Scan for the cell matching the given text and deliver its (X, Y) coordinate at center. 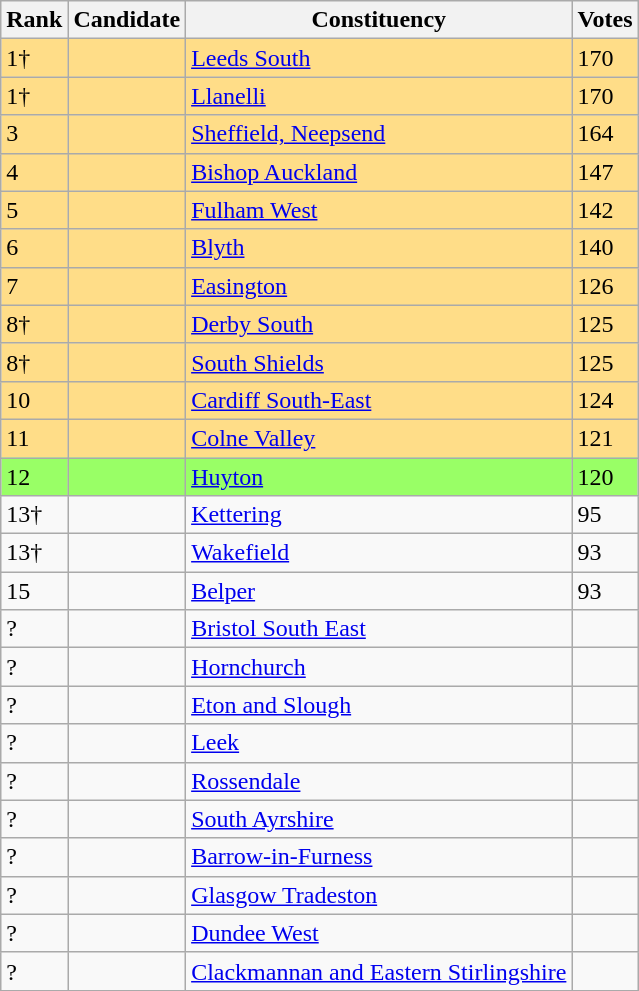
95 (605, 515)
126 (605, 286)
3 (34, 134)
120 (605, 477)
Colne Valley (379, 438)
Rossendale (379, 781)
Barrow-in-Furness (379, 857)
Kettering (379, 515)
142 (605, 210)
Easington (379, 286)
Glasgow Tradeston (379, 895)
Leeds South (379, 58)
Leek (379, 743)
Bristol South East (379, 629)
Hornchurch (379, 667)
121 (605, 438)
Rank (34, 20)
Bishop Auckland (379, 172)
Derby South (379, 324)
Clackmannan and Eastern Stirlingshire (379, 971)
South Ayrshire (379, 819)
10 (34, 400)
Sheffield, Neepsend (379, 134)
Candidate (127, 20)
Wakefield (379, 553)
Huyton (379, 477)
Votes (605, 20)
5 (34, 210)
Dundee West (379, 933)
Eton and Slough (379, 705)
124 (605, 400)
7 (34, 286)
Blyth (379, 248)
4 (34, 172)
15 (34, 591)
South Shields (379, 362)
12 (34, 477)
Constituency (379, 20)
11 (34, 438)
Fulham West (379, 210)
Belper (379, 591)
6 (34, 248)
Cardiff South-East (379, 400)
Llanelli (379, 96)
147 (605, 172)
140 (605, 248)
164 (605, 134)
